Detect which cell encompasses the target text, then output its [x, y] center coordinate. 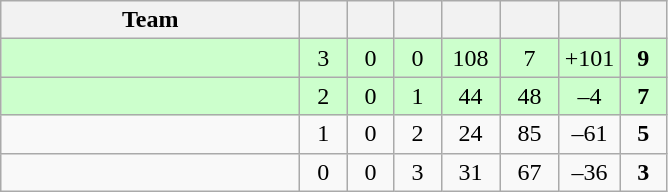
48 [530, 96]
–61 [590, 134]
24 [470, 134]
67 [530, 172]
5 [644, 134]
85 [530, 134]
31 [470, 172]
–36 [590, 172]
Team [150, 20]
9 [644, 58]
108 [470, 58]
+101 [590, 58]
–4 [590, 96]
44 [470, 96]
